Identify which cell holds the provided text, then report its (x, y) central coordinate. 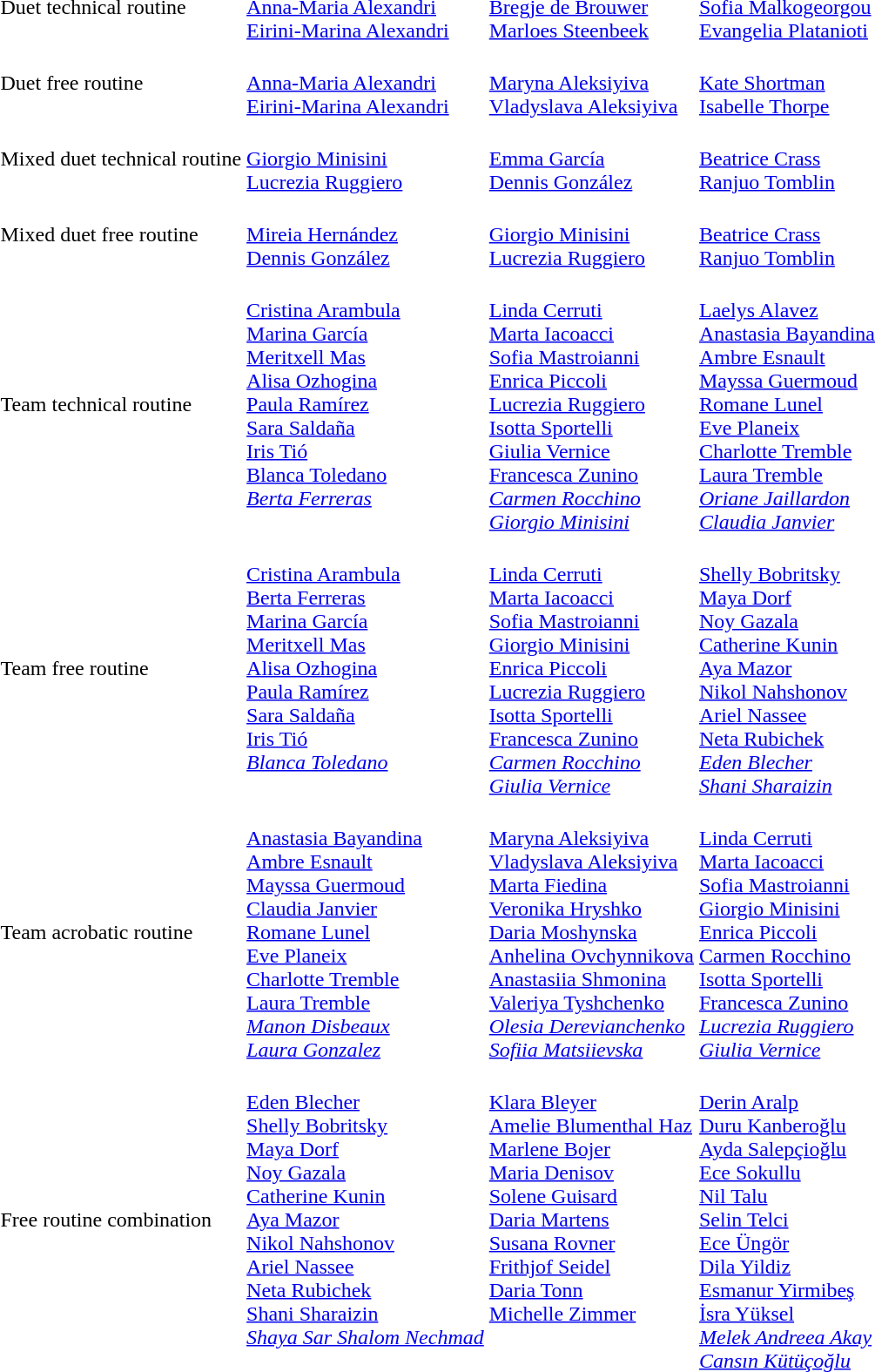
Anastasia BayandinaAmbre EsnaultMayssa GuermoudClaudia JanvierRomane LunelEve PlaneixCharlotte TrembleLaura TrembleManon DisbeauxLaura Gonzalez (366, 932)
Emma GarcíaDennis González (591, 159)
Anna-Maria AlexandriEirini-Marina Alexandri (366, 83)
Cristina ArambulaBerta FerrerasMarina GarcíaMeritxell MasAlisa OzhoginaPaula RamírezSara SaldañaIris TióBlanca Toledano (366, 668)
Mireia HernándezDennis González (366, 234)
Cristina ArambulaMarina GarcíaMeritxell MasAlisa OzhoginaPaula RamírezSara SaldañaIris TióBlanca ToledanoBerta Ferreras (366, 404)
Maryna AleksiyivaVladyslava Aleksiyiva (591, 83)
